Locate the cell with the specified text and output its [X, Y] center coordinate. 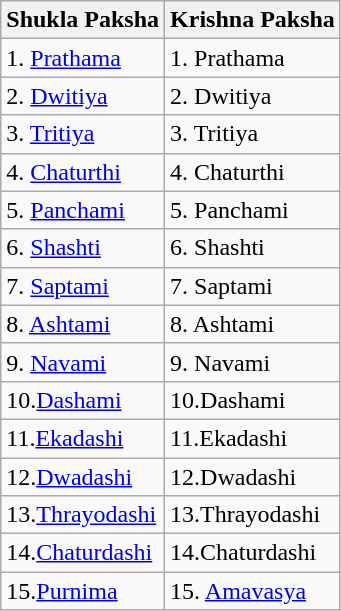
15.Purnima [83, 591]
Krishna Paksha [253, 20]
Shukla Paksha [83, 20]
15. Amavasya [253, 591]
